Extract the (X, Y) coordinate from the center of the cell holding the provided text.  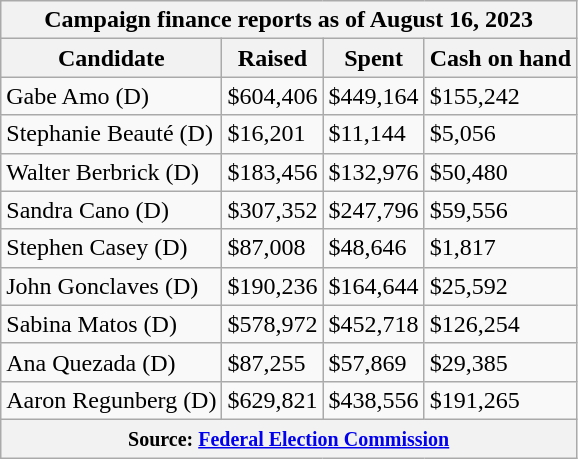
$629,821 (272, 400)
$438,556 (374, 400)
$87,008 (272, 248)
Campaign finance reports as of August 16, 2023 (289, 20)
$449,164 (374, 96)
$247,796 (374, 210)
Gabe Amo (D) (112, 96)
$183,456 (272, 172)
$155,242 (500, 96)
John Gonclaves (D) (112, 286)
Walter Berbrick (D) (112, 172)
$126,254 (500, 324)
$604,406 (272, 96)
Ana Quezada (D) (112, 362)
Spent (374, 58)
$190,236 (272, 286)
Raised (272, 58)
$87,255 (272, 362)
$1,817 (500, 248)
$164,644 (374, 286)
$16,201 (272, 134)
$307,352 (272, 210)
Sandra Cano (D) (112, 210)
$5,056 (500, 134)
Sabina Matos (D) (112, 324)
$11,144 (374, 134)
Source: Federal Election Commission (289, 438)
Cash on hand (500, 58)
$50,480 (500, 172)
Stephen Casey (D) (112, 248)
Stephanie Beauté (D) (112, 134)
$48,646 (374, 248)
$191,265 (500, 400)
$57,869 (374, 362)
$578,972 (272, 324)
$25,592 (500, 286)
$29,385 (500, 362)
Candidate (112, 58)
$59,556 (500, 210)
$132,976 (374, 172)
Aaron Regunberg (D) (112, 400)
$452,718 (374, 324)
